Locate the cell with the specified text and output its [x, y] center coordinate. 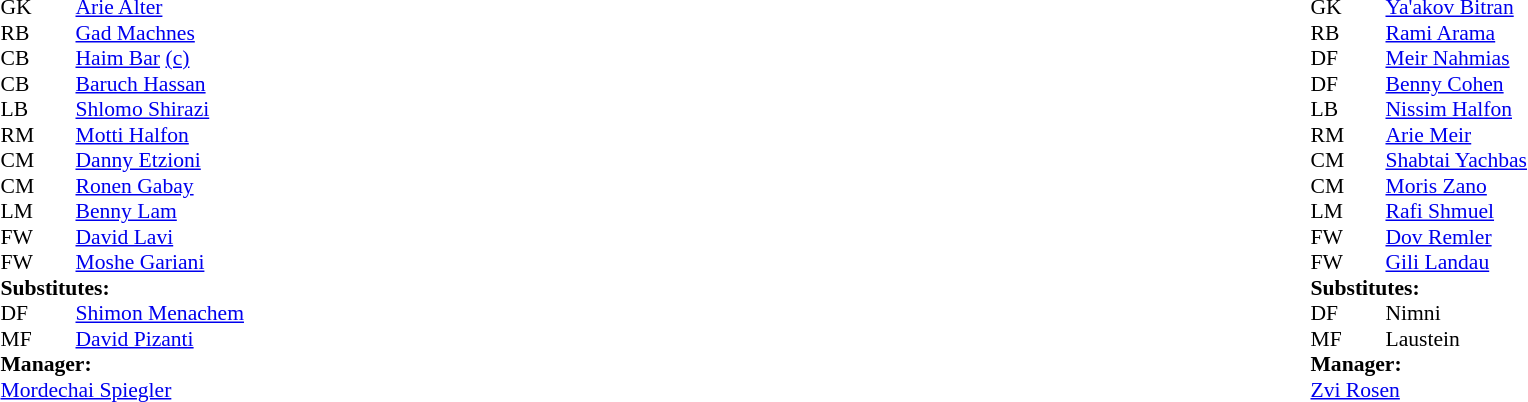
Motti Halfon [160, 135]
Nimni [1456, 313]
Nissim Halfon [1456, 109]
Shimon Menachem [160, 313]
David Pizanti [160, 339]
Danny Etzioni [160, 161]
Rafi Shmuel [1456, 211]
Dov Remler [1456, 237]
Shlomo Shirazi [160, 109]
Ronen Gabay [160, 186]
Haim Bar (c) [160, 59]
Gili Landau [1456, 263]
Baruch Hassan [160, 84]
Meir Nahmias [1456, 59]
Moshe Gariani [160, 263]
Benny Cohen [1456, 84]
Shabtai Yachbas [1456, 161]
Moris Zano [1456, 186]
Rami Arama [1456, 33]
Arie Meir [1456, 135]
Benny Lam [160, 211]
David Lavi [160, 237]
Gad Machnes [160, 33]
Laustein [1456, 339]
